Detect which cell encompasses the target text, then output its (X, Y) center coordinate. 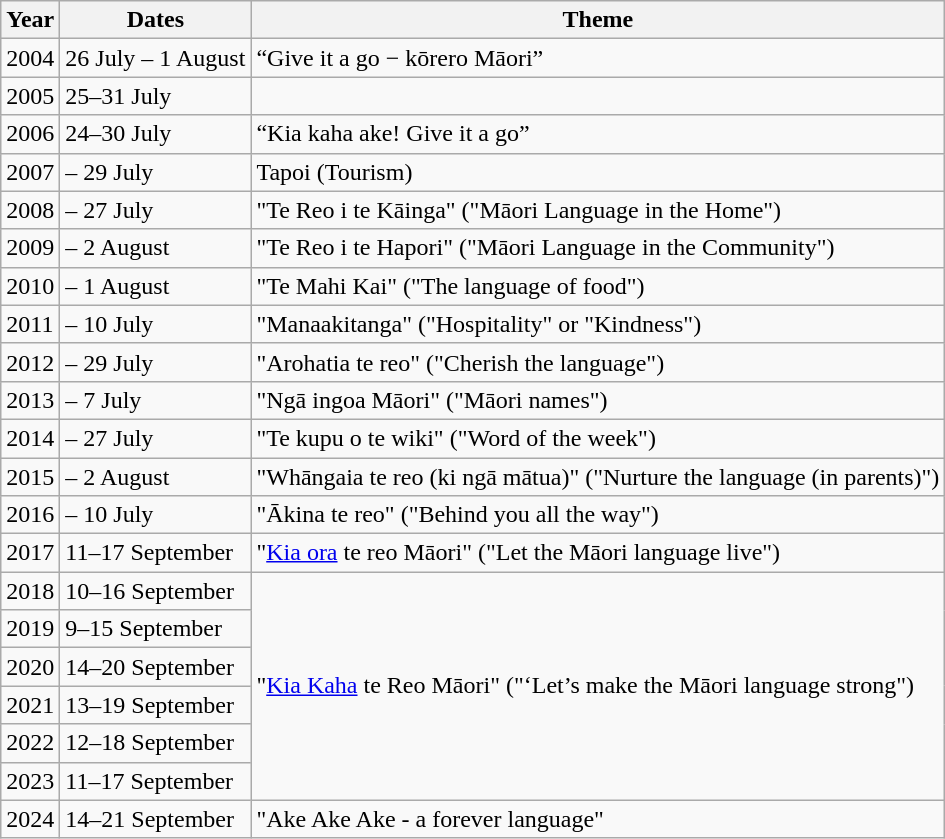
2010 (30, 286)
2022 (30, 743)
2024 (30, 819)
"Manaakitanga" ("Hospitality" or "Kindness") (598, 324)
"Te kupu o te wiki" ("Word of the week") (598, 438)
2009 (30, 248)
Tapoi (Tourism) (598, 172)
26 July – 1 August (156, 58)
"Ākina te reo" ("Behind you all the way") (598, 515)
2012 (30, 362)
2014 (30, 438)
25–31 July (156, 96)
12–18 September (156, 743)
2008 (30, 210)
– 7 July (156, 400)
2013 (30, 400)
"Kia ora te reo Māori" ("Let the Māori language live") (598, 553)
2016 (30, 515)
"Kia Kaha te Reo Māori" ("‘Let’s make the Māori language strong") (598, 686)
“Kia kaha ake! Give it a go” (598, 134)
2004 (30, 58)
13–19 September (156, 705)
9–15 September (156, 629)
Theme (598, 20)
2005 (30, 96)
Dates (156, 20)
2019 (30, 629)
2015 (30, 477)
"Ngā ingoa Māori" ("Māori names") (598, 400)
"Te Reo i te Hapori" ("Māori Language in the Community") (598, 248)
– 1 August (156, 286)
"Whāngaia te reo (ki ngā mātua)" ("Nurture the language (in parents)") (598, 477)
2007 (30, 172)
2011 (30, 324)
"Te Mahi Kai" ("The language of food") (598, 286)
10–16 September (156, 591)
2018 (30, 591)
2017 (30, 553)
"Te Reo i te Kāinga" ("Māori Language in the Home") (598, 210)
2023 (30, 781)
2006 (30, 134)
"Arohatia te reo" ("Cherish the language") (598, 362)
“Give it a go − kōrero Māori” (598, 58)
24–30 July (156, 134)
"Ake Ake Ake - a forever language" (598, 819)
14–21 September (156, 819)
Year (30, 20)
2020 (30, 667)
2021 (30, 705)
14–20 September (156, 667)
